Return (X, Y) of the center of cell containing provided text 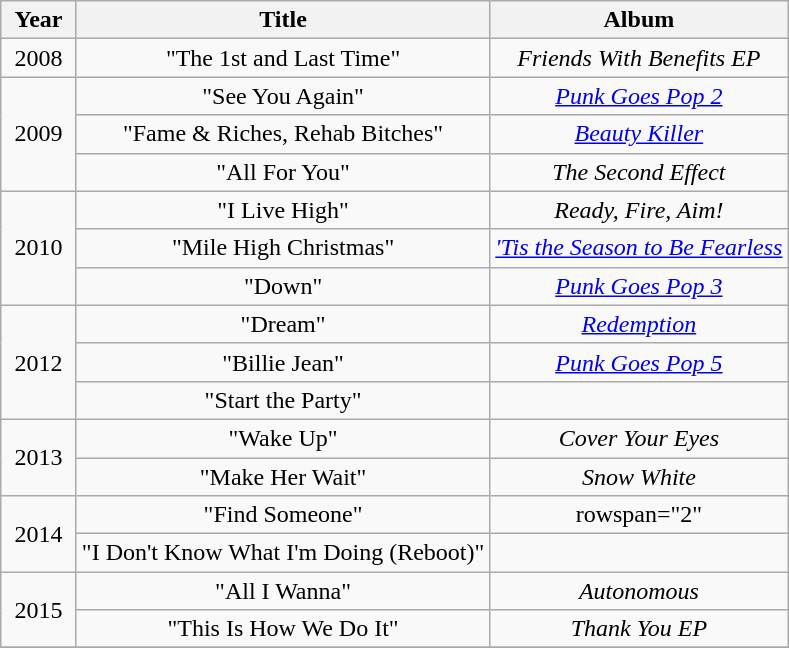
Beauty Killer (639, 134)
Autonomous (639, 591)
"I Don't Know What I'm Doing (Reboot)" (282, 553)
rowspan="2" (639, 515)
"Find Someone" (282, 515)
Punk Goes Pop 5 (639, 362)
Thank You EP (639, 629)
Cover Your Eyes (639, 438)
Album (639, 20)
"Mile High Christmas" (282, 248)
"All I Wanna" (282, 591)
Punk Goes Pop 3 (639, 286)
The Second Effect (639, 172)
Title (282, 20)
"Fame & Riches, Rehab Bitches" (282, 134)
"Wake Up" (282, 438)
2013 (39, 457)
Friends With Benefits EP (639, 58)
"Dream" (282, 324)
'Tis the Season to Be Fearless (639, 248)
Year (39, 20)
2010 (39, 248)
Punk Goes Pop 2 (639, 96)
"Make Her Wait" (282, 477)
"All For You" (282, 172)
2012 (39, 362)
"Billie Jean" (282, 362)
"Start the Party" (282, 400)
Redemption (639, 324)
2015 (39, 610)
2009 (39, 134)
2008 (39, 58)
"The 1st and Last Time" (282, 58)
"This Is How We Do It" (282, 629)
2014 (39, 534)
Ready, Fire, Aim! (639, 210)
"Down" (282, 286)
Snow White (639, 477)
"I Live High" (282, 210)
"See You Again" (282, 96)
